Detect which cell encompasses the target text, then output its (X, Y) center coordinate. 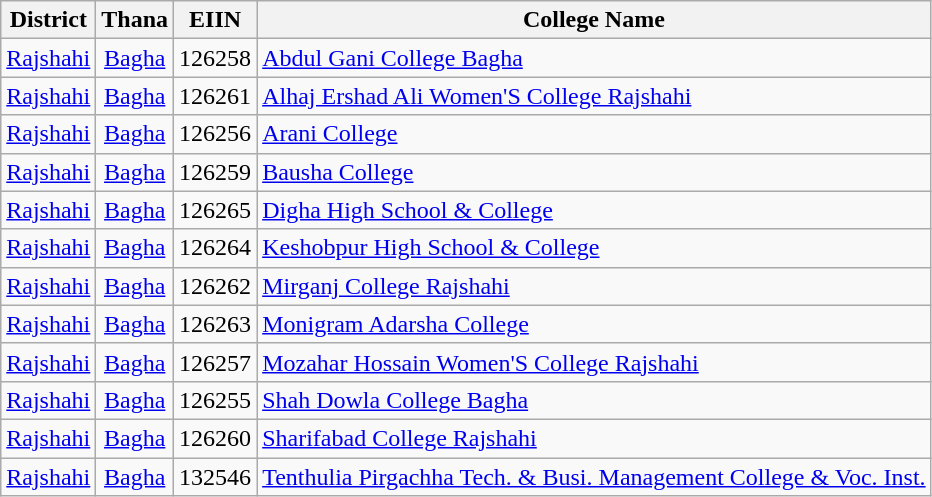
Sharifabad College Rajshahi (594, 438)
Abdul Gani College Bagha (594, 58)
EIIN (216, 20)
Mirganj College Rajshahi (594, 286)
District (48, 20)
126257 (216, 362)
126265 (216, 210)
Keshobpur High School & College (594, 248)
126256 (216, 134)
Mozahar Hossain Women'S College Rajshahi (594, 362)
Bausha College (594, 172)
126264 (216, 248)
Monigram Adarsha College (594, 324)
126258 (216, 58)
126263 (216, 324)
Shah Dowla College Bagha (594, 400)
126262 (216, 286)
Alhaj Ershad Ali Women'S College Rajshahi (594, 96)
132546 (216, 477)
126260 (216, 438)
Tenthulia Pirgachha Tech. & Busi. Management College & Voc. Inst. (594, 477)
126259 (216, 172)
126255 (216, 400)
126261 (216, 96)
Arani College (594, 134)
College Name (594, 20)
Thana (135, 20)
Digha High School & College (594, 210)
